Provide the (x, y) coordinate of the cell's center where the given text is located.  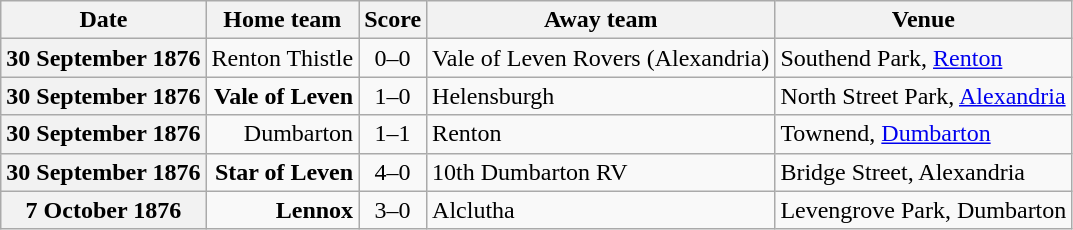
Renton Thistle (282, 58)
Vale of Leven Rovers (Alexandria) (601, 58)
Venue (924, 20)
Vale of Leven (282, 96)
Helensburgh (601, 96)
Star of Leven (282, 172)
Lennox (282, 210)
North Street Park, Alexandria (924, 96)
Away team (601, 20)
1–1 (393, 134)
4–0 (393, 172)
Score (393, 20)
Bridge Street, Alexandria (924, 172)
Date (104, 20)
3–0 (393, 210)
7 October 1876 (104, 210)
Townend, Dumbarton (924, 134)
Southend Park, Renton (924, 58)
10th Dumbarton RV (601, 172)
1–0 (393, 96)
0–0 (393, 58)
Home team (282, 20)
Levengrove Park, Dumbarton (924, 210)
Alclutha (601, 210)
Renton (601, 134)
Dumbarton (282, 134)
